Scan for the cell matching the given text and deliver its [X, Y] coordinate at center. 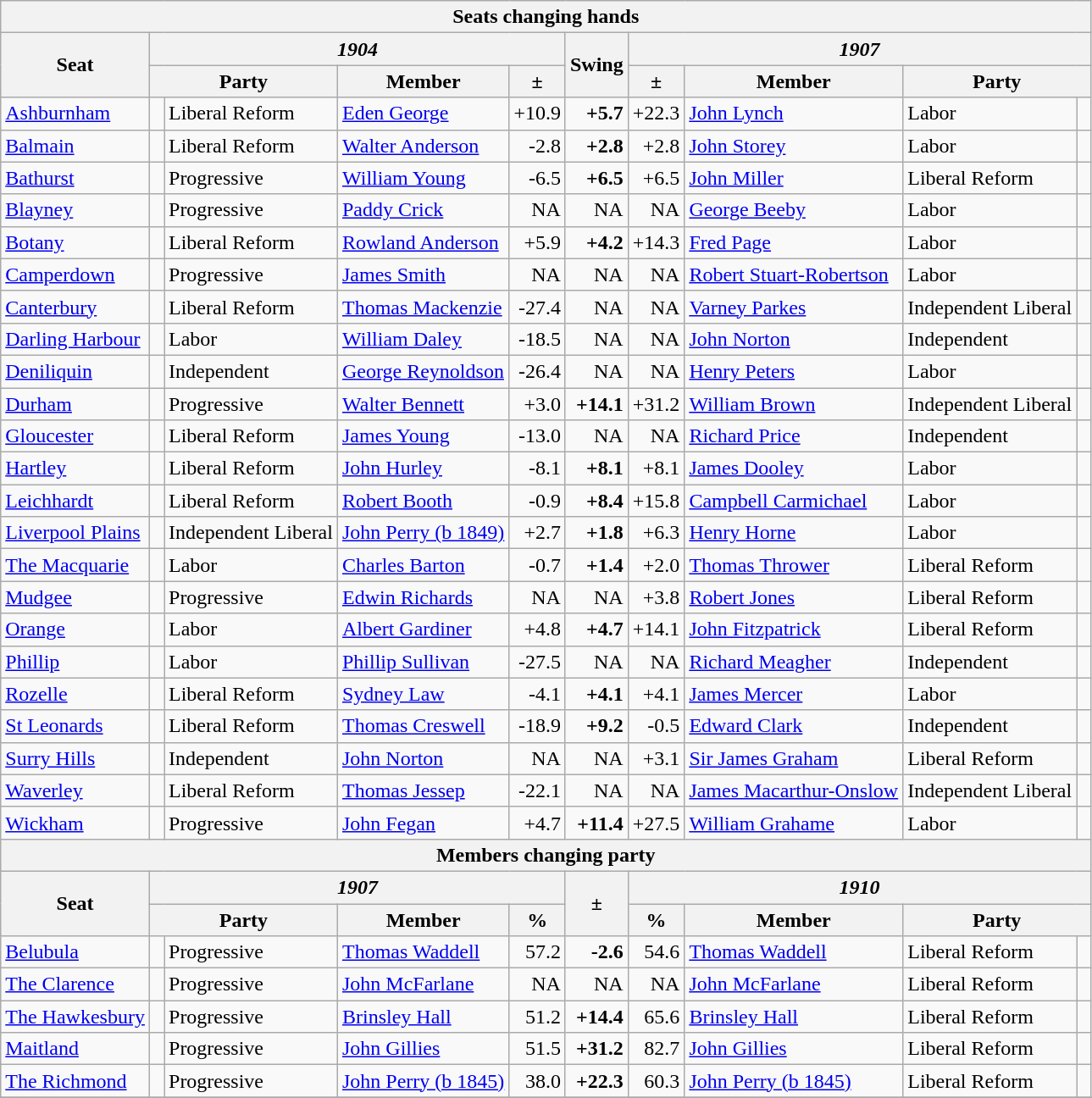
Members changing party [546, 855]
Rowland Anderson [423, 242]
+14.4 [596, 1017]
The Richmond [75, 1081]
The Hawkesbury [75, 1017]
+2.7 [537, 533]
Ashburnham [75, 114]
54.6 [656, 952]
-0.7 [537, 565]
Richard Price [794, 436]
Charles Barton [423, 565]
Thomas Creswell [423, 726]
-18.5 [537, 339]
+3.1 [656, 758]
Walter Anderson [423, 146]
William Daley [423, 339]
Gloucester [75, 436]
+5.9 [537, 242]
William Grahame [794, 823]
James Mercer [794, 694]
Richard Meagher [794, 662]
St Leonards [75, 726]
Edwin Richards [423, 597]
38.0 [537, 1081]
-26.4 [537, 371]
Thomas Jessep [423, 790]
Botany [75, 242]
James Macarthur-Onslow [794, 790]
Phillip Sullivan [423, 662]
82.7 [656, 1049]
Henry Peters [794, 371]
John Perry (b 1849) [423, 533]
+1.4 [596, 565]
Belubula [75, 952]
+4.8 [537, 629]
Seats changing hands [546, 17]
John Fegan [423, 823]
Eden George [423, 114]
Swing [596, 65]
+9.2 [596, 726]
Varney Parkes [794, 307]
Leichhardt [75, 501]
James Smith [423, 274]
James Dooley [794, 469]
-2.6 [596, 952]
+14.3 [656, 242]
+3.8 [656, 597]
57.2 [537, 952]
-27.5 [537, 662]
51.5 [537, 1049]
+2.0 [656, 565]
Camperdown [75, 274]
-2.8 [537, 146]
George Beeby [794, 210]
Blayney [75, 210]
Robert Jones [794, 597]
William Brown [794, 404]
+6.3 [656, 533]
+5.7 [596, 114]
Walter Bennett [423, 404]
-0.5 [656, 726]
1910 [859, 887]
John Lynch [794, 114]
+4.2 [596, 242]
Wickham [75, 823]
Deniliquin [75, 371]
Henry Horne [794, 533]
-18.9 [537, 726]
Bathurst [75, 178]
Sydney Law [423, 694]
Orange [75, 629]
+10.9 [537, 114]
The Clarence [75, 984]
+1.8 [596, 533]
-8.1 [537, 469]
-4.1 [537, 694]
Maitland [75, 1049]
John Storey [794, 146]
The Macquarie [75, 565]
60.3 [656, 1081]
Balmain [75, 146]
Fred Page [794, 242]
Hartley [75, 469]
+11.4 [596, 823]
Darling Harbour [75, 339]
Robert Booth [423, 501]
Paddy Crick [423, 210]
Waverley [75, 790]
+3.0 [537, 404]
+8.4 [596, 501]
1904 [358, 49]
Robert Stuart-Robertson [794, 274]
+15.8 [656, 501]
George Reynoldson [423, 371]
-6.5 [537, 178]
51.2 [537, 1017]
Thomas Mackenzie [423, 307]
Canterbury [75, 307]
Phillip [75, 662]
-22.1 [537, 790]
+27.5 [656, 823]
Liverpool Plains [75, 533]
John Fitzpatrick [794, 629]
Campbell Carmichael [794, 501]
-0.9 [537, 501]
Rozelle [75, 694]
Edward Clark [794, 726]
John Miller [794, 178]
65.6 [656, 1017]
-27.4 [537, 307]
James Young [423, 436]
William Young [423, 178]
Albert Gardiner [423, 629]
Mudgee [75, 597]
Sir James Graham [794, 758]
John Hurley [423, 469]
Surry Hills [75, 758]
Thomas Thrower [794, 565]
-13.0 [537, 436]
Durham [75, 404]
